Determine the (x, y) coordinate at the center of the cell enclosing the given text.  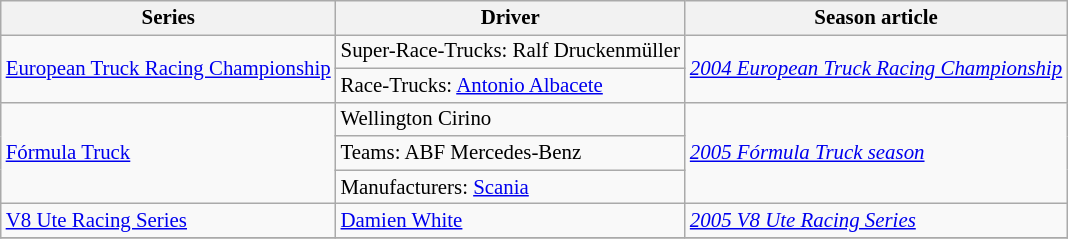
Teams: ABF Mercedes-Benz (510, 153)
Driver (510, 18)
Super-Race-Trucks: Ralf Druckenmüller (510, 51)
Wellington Cirino (510, 119)
Series (168, 18)
Season article (876, 18)
2005 V8 Ute Racing Series (876, 221)
2004 European Truck Racing Championship (876, 68)
2005 Fórmula Truck season (876, 153)
Damien White (510, 221)
European Truck Racing Championship (168, 68)
Manufacturers: Scania (510, 187)
Fórmula Truck (168, 153)
Race-Trucks: Antonio Albacete (510, 85)
V8 Ute Racing Series (168, 221)
